Capture the cell that displays the provided text and extract its [X, Y] central coordinate. 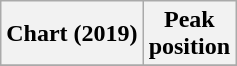
Chart (2019) [72, 34]
Peakposition [189, 34]
